Determine the [x, y] coordinate at the center of the cell enclosing the given text.  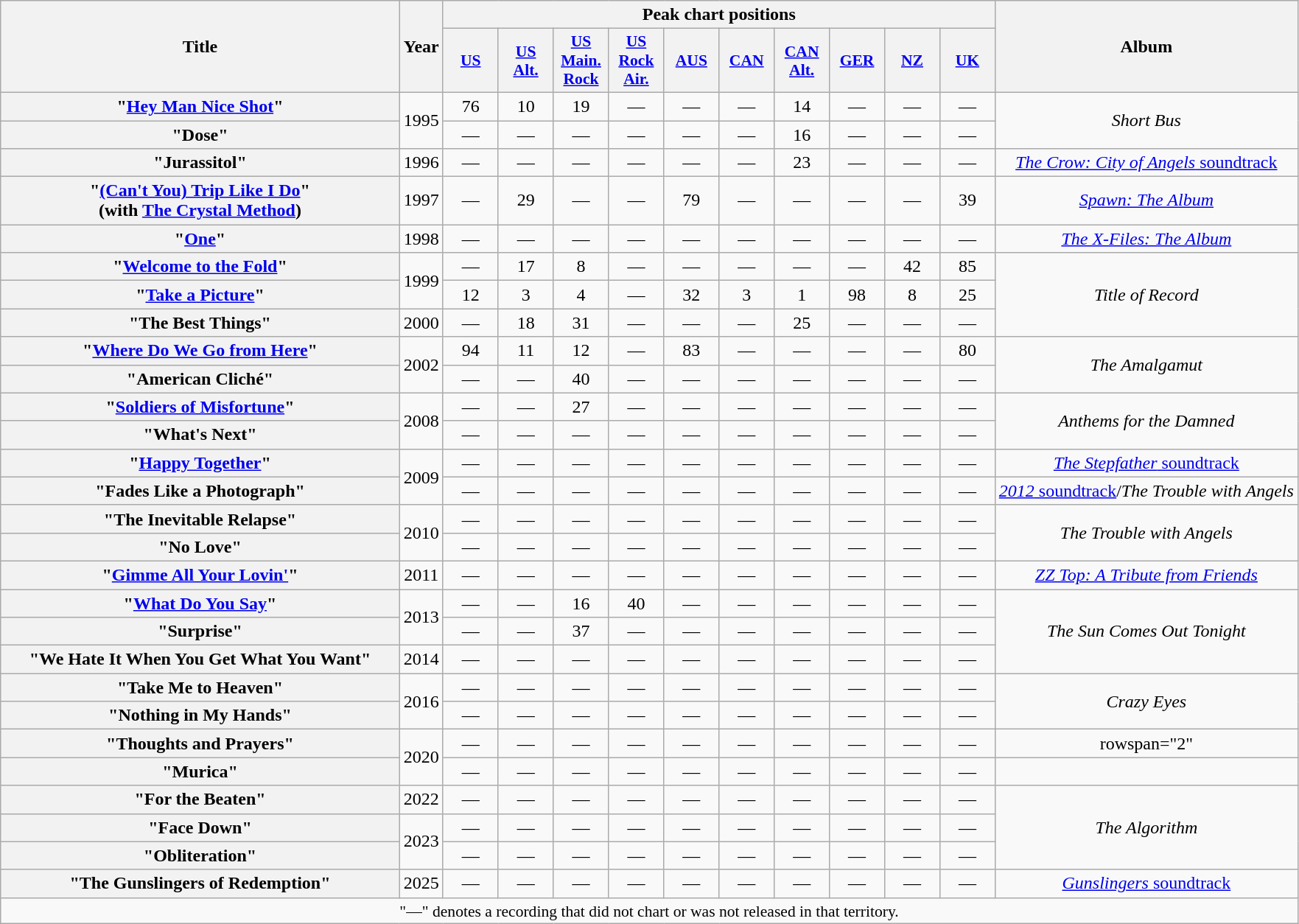
"Surprise" [200, 631]
Gunslingers soundtrack [1146, 883]
2022 [421, 799]
"Gimme All Your Lovin'" [200, 575]
Short Bus [1146, 120]
29 [526, 200]
"American Cliché" [200, 379]
98 [858, 295]
"Thoughts and Prayers" [200, 743]
"The Best Things" [200, 323]
1 [802, 295]
rowspan="2" [1146, 743]
The Algorithm [1146, 827]
2020 [421, 757]
2013 [421, 617]
2023 [421, 841]
CAN [747, 60]
39 [967, 200]
"What's Next" [200, 435]
31 [581, 323]
19 [581, 106]
2008 [421, 421]
"The Inevitable Relapse" [200, 519]
Year [421, 47]
10 [526, 106]
94 [470, 351]
"Murica" [200, 771]
Album [1146, 47]
Anthems for the Damned [1146, 421]
"Take a Picture" [200, 295]
UK [967, 60]
27 [581, 407]
"Where Do We Go from Here" [200, 351]
2025 [421, 883]
1997 [421, 200]
2002 [421, 365]
83 [691, 351]
US [470, 60]
GER [858, 60]
NZ [912, 60]
4 [581, 295]
1998 [421, 239]
"—" denotes a recording that did not chart or was not released in that territory. [650, 911]
CANAlt. [802, 60]
"Welcome to the Fold" [200, 267]
"Happy Together" [200, 463]
"For the Beaten" [200, 799]
85 [967, 267]
1996 [421, 163]
Peak chart positions [719, 15]
The Amalgamut [1146, 365]
2012 soundtrack/The Trouble with Angels [1146, 491]
"Face Down" [200, 827]
17 [526, 267]
2011 [421, 575]
"Dose" [200, 135]
11 [526, 351]
Crazy Eyes [1146, 701]
The Stepfather soundtrack [1146, 463]
"Jurassitol" [200, 163]
Title [200, 47]
"Fades Like a Photograph" [200, 491]
1999 [421, 281]
2016 [421, 701]
23 [802, 163]
Title of Record [1146, 295]
"Nothing in My Hands" [200, 715]
"Soldiers of Misfortune" [200, 407]
The Sun Comes Out Tonight [1146, 631]
"One" [200, 239]
2000 [421, 323]
"Take Me to Heaven" [200, 687]
ZZ Top: A Tribute from Friends [1146, 575]
The Trouble with Angels [1146, 533]
The X-Files: The Album [1146, 239]
"The Gunslingers of Redemption" [200, 883]
The Crow: City of Angels soundtrack [1146, 163]
18 [526, 323]
"We Hate It When You Get What You Want" [200, 659]
"What Do You Say" [200, 603]
2010 [421, 533]
14 [802, 106]
42 [912, 267]
USRockAir. [637, 60]
"Hey Man Nice Shot" [200, 106]
1995 [421, 120]
32 [691, 295]
AUS [691, 60]
2009 [421, 477]
USMain. Rock [581, 60]
37 [581, 631]
"No Love" [200, 547]
"Obliteration" [200, 855]
2014 [421, 659]
80 [967, 351]
USAlt. [526, 60]
76 [470, 106]
79 [691, 200]
"(Can't You) Trip Like I Do"(with The Crystal Method) [200, 200]
Spawn: The Album [1146, 200]
